Identify which cell holds the provided text, then report its [X, Y] central coordinate. 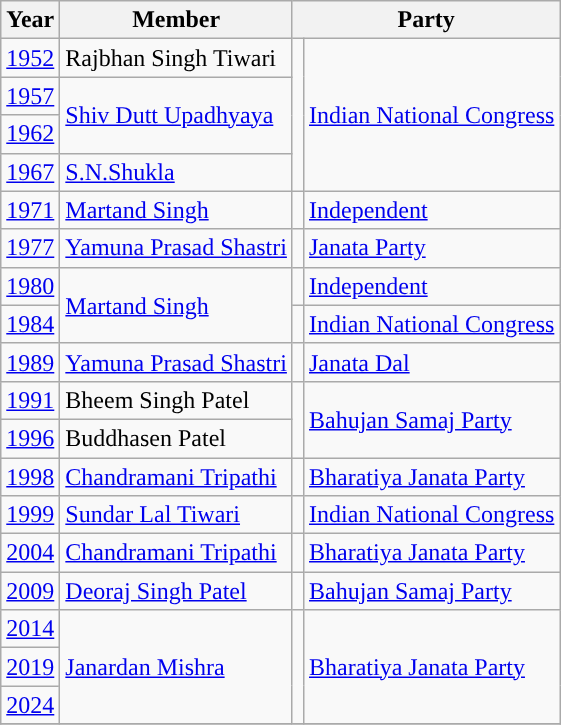
Party [426, 20]
1991 [30, 400]
Member [176, 20]
Janata Dal [431, 362]
1967 [30, 172]
1989 [30, 362]
S.N.Shukla [176, 172]
Shiv Dutt Upadhyaya [176, 115]
Janata Party [431, 248]
Janardan Mishra [176, 667]
1971 [30, 210]
Bheem Singh Patel [176, 400]
2019 [30, 667]
Year [30, 20]
1996 [30, 438]
1999 [30, 515]
2024 [30, 705]
1980 [30, 286]
Buddhasen Patel [176, 438]
2014 [30, 629]
Sundar Lal Tiwari [176, 515]
Deoraj Singh Patel [176, 591]
1998 [30, 477]
2009 [30, 591]
1957 [30, 96]
Rajbhan Singh Tiwari [176, 58]
1984 [30, 324]
1977 [30, 248]
1952 [30, 58]
2004 [30, 553]
1962 [30, 134]
